Detect which cell encompasses the target text, then output its (X, Y) center coordinate. 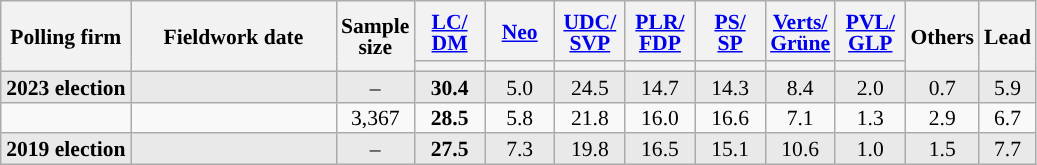
Lead (1008, 36)
Polling firm (66, 36)
5.9 (1008, 86)
10.6 (800, 150)
Others (942, 36)
2023 election (66, 86)
7.7 (1008, 150)
8.4 (800, 86)
Verts/Grüne (800, 31)
3,367 (375, 118)
LC/DM (449, 31)
16.6 (730, 118)
7.1 (800, 118)
27.5 (449, 150)
PVL/GLP (870, 31)
6.7 (1008, 118)
UDC/SVP (590, 31)
2019 election (66, 150)
1.5 (942, 150)
Samplesize (375, 36)
30.4 (449, 86)
15.1 (730, 150)
21.8 (590, 118)
14.7 (660, 86)
16.5 (660, 150)
24.5 (590, 86)
28.5 (449, 118)
PS/SP (730, 31)
1.0 (870, 150)
PLR/FDP (660, 31)
0.7 (942, 86)
5.8 (520, 118)
Neo (520, 31)
14.3 (730, 86)
19.8 (590, 150)
2.9 (942, 118)
2.0 (870, 86)
16.0 (660, 118)
7.3 (520, 150)
Fieldwork date (234, 36)
1.3 (870, 118)
5.0 (520, 86)
